From the cell containing the given text, extract its center point as [X, Y] coordinate. 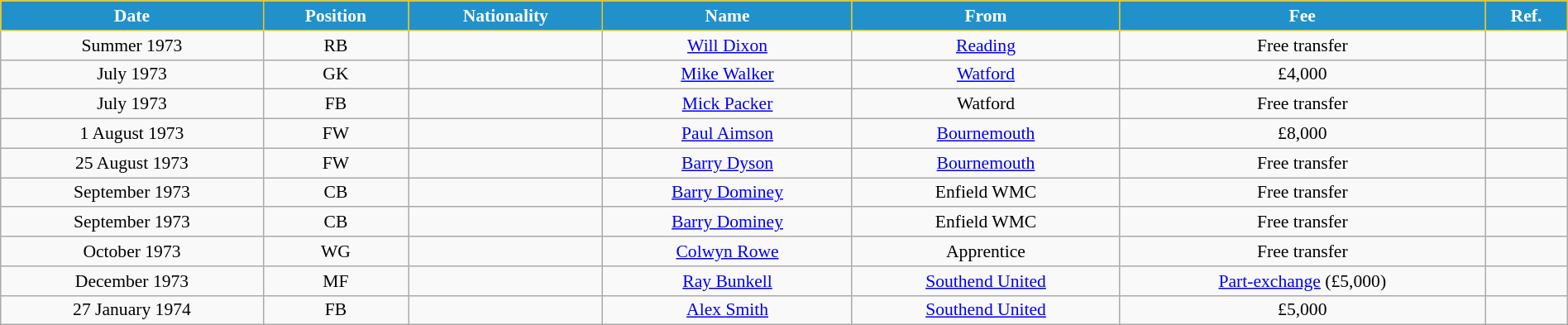
Alex Smith [728, 310]
RB [336, 45]
Will Dixon [728, 45]
1 August 1973 [132, 134]
WG [336, 251]
Reading [986, 45]
25 August 1973 [132, 163]
Apprentice [986, 251]
Barry Dyson [728, 163]
Nationality [506, 16]
MF [336, 281]
October 1973 [132, 251]
Mick Packer [728, 104]
Paul Aimson [728, 134]
Ref. [1527, 16]
December 1973 [132, 281]
£8,000 [1303, 134]
£5,000 [1303, 310]
Mike Walker [728, 74]
From [986, 16]
Colwyn Rowe [728, 251]
Fee [1303, 16]
Date [132, 16]
Part-exchange (£5,000) [1303, 281]
Summer 1973 [132, 45]
GK [336, 74]
Name [728, 16]
Ray Bunkell [728, 281]
£4,000 [1303, 74]
27 January 1974 [132, 310]
Position [336, 16]
